Capture the cell that displays the provided text and extract its (x, y) central coordinate. 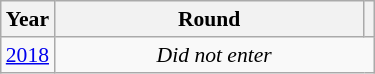
Did not enter (214, 55)
2018 (28, 55)
Year (28, 19)
Round (209, 19)
